Return the [X, Y] coordinate for the center point of the cell that contains the specified text.  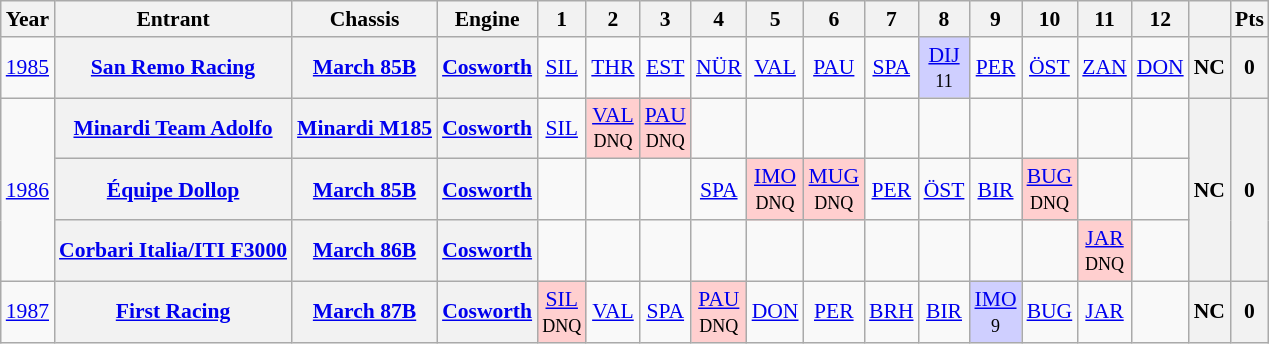
1987 [28, 312]
MUGDNQ [834, 190]
8 [944, 19]
DIJ11 [944, 68]
Minardi M185 [364, 128]
1985 [28, 68]
Corbari Italia/ITI F3000 [173, 250]
Year [28, 19]
San Remo Racing [173, 68]
1 [562, 19]
12 [1160, 19]
Équipe Dollop [173, 190]
9 [995, 19]
Pts [1250, 19]
6 [834, 19]
7 [892, 19]
BRH [892, 312]
3 [666, 19]
5 [776, 19]
1986 [28, 190]
PAU [834, 68]
2 [612, 19]
IMO9 [995, 312]
JARDNQ [1104, 250]
EST [666, 68]
Minardi Team Adolfo [173, 128]
VALDNQ [612, 128]
THR [612, 68]
4 [719, 19]
IMODNQ [776, 190]
Engine [487, 19]
ZAN [1104, 68]
JAR [1104, 312]
10 [1050, 19]
Entrant [173, 19]
First Racing [173, 312]
Chassis [364, 19]
March 86B [364, 250]
BUG [1050, 312]
SILDNQ [562, 312]
NÜR [719, 68]
11 [1104, 19]
March 87B [364, 312]
BUGDNQ [1050, 190]
